Identify which cell holds the provided text, then report its (X, Y) central coordinate. 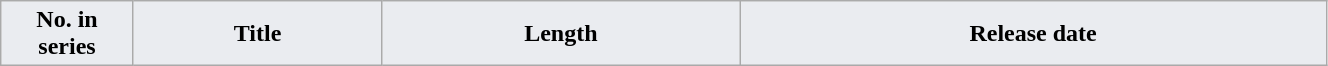
No. in series (68, 34)
Length (561, 34)
Title (258, 34)
Release date (1034, 34)
